Output the (X, Y) coordinate of the center of the cell containing the given text.  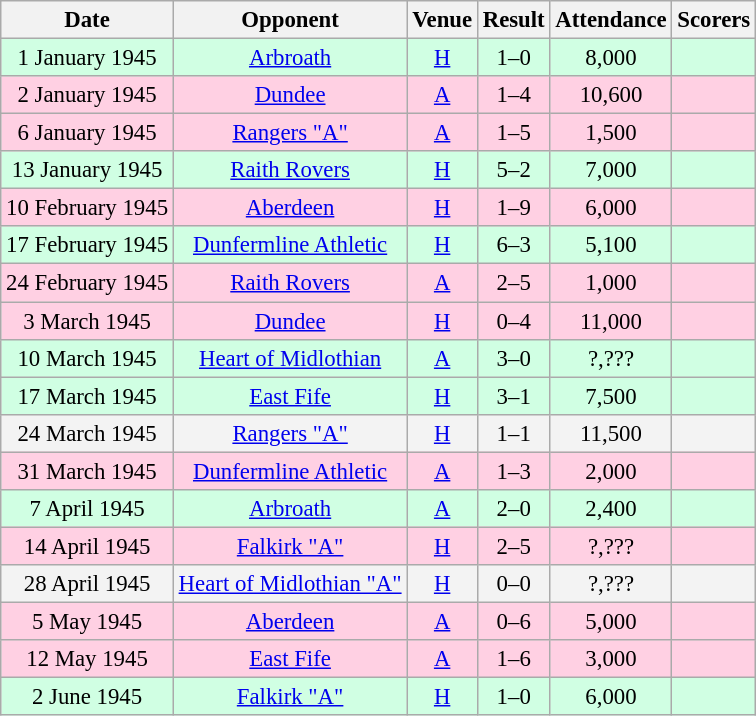
5 May 1945 (88, 621)
7 April 1945 (88, 509)
1–6 (514, 659)
Heart of Midlothian (290, 358)
Date (88, 20)
7,500 (611, 396)
1–9 (514, 208)
6 January 1945 (88, 133)
1–3 (514, 471)
31 March 1945 (88, 471)
2 January 1945 (88, 95)
11,000 (611, 321)
0–4 (514, 321)
Scorers (714, 20)
1–5 (514, 133)
5–2 (514, 170)
0–6 (514, 621)
Venue (442, 20)
2 June 1945 (88, 697)
1 January 1945 (88, 58)
Heart of Midlothian "A" (290, 584)
3,000 (611, 659)
1–4 (514, 95)
10 March 1945 (88, 358)
3–1 (514, 396)
10,600 (611, 95)
13 January 1945 (88, 170)
Result (514, 20)
2,000 (611, 471)
1–1 (514, 433)
Opponent (290, 20)
3–0 (514, 358)
1,000 (611, 283)
14 April 1945 (88, 546)
Attendance (611, 20)
24 March 1945 (88, 433)
5,100 (611, 245)
6–3 (514, 245)
24 February 1945 (88, 283)
17 February 1945 (88, 245)
3 March 1945 (88, 321)
11,500 (611, 433)
2,400 (611, 509)
2–0 (514, 509)
12 May 1945 (88, 659)
10 February 1945 (88, 208)
7,000 (611, 170)
5,000 (611, 621)
17 March 1945 (88, 396)
28 April 1945 (88, 584)
0–0 (514, 584)
1,500 (611, 133)
8,000 (611, 58)
